Determine the [x, y] coordinate at the center of the cell enclosing the given text.  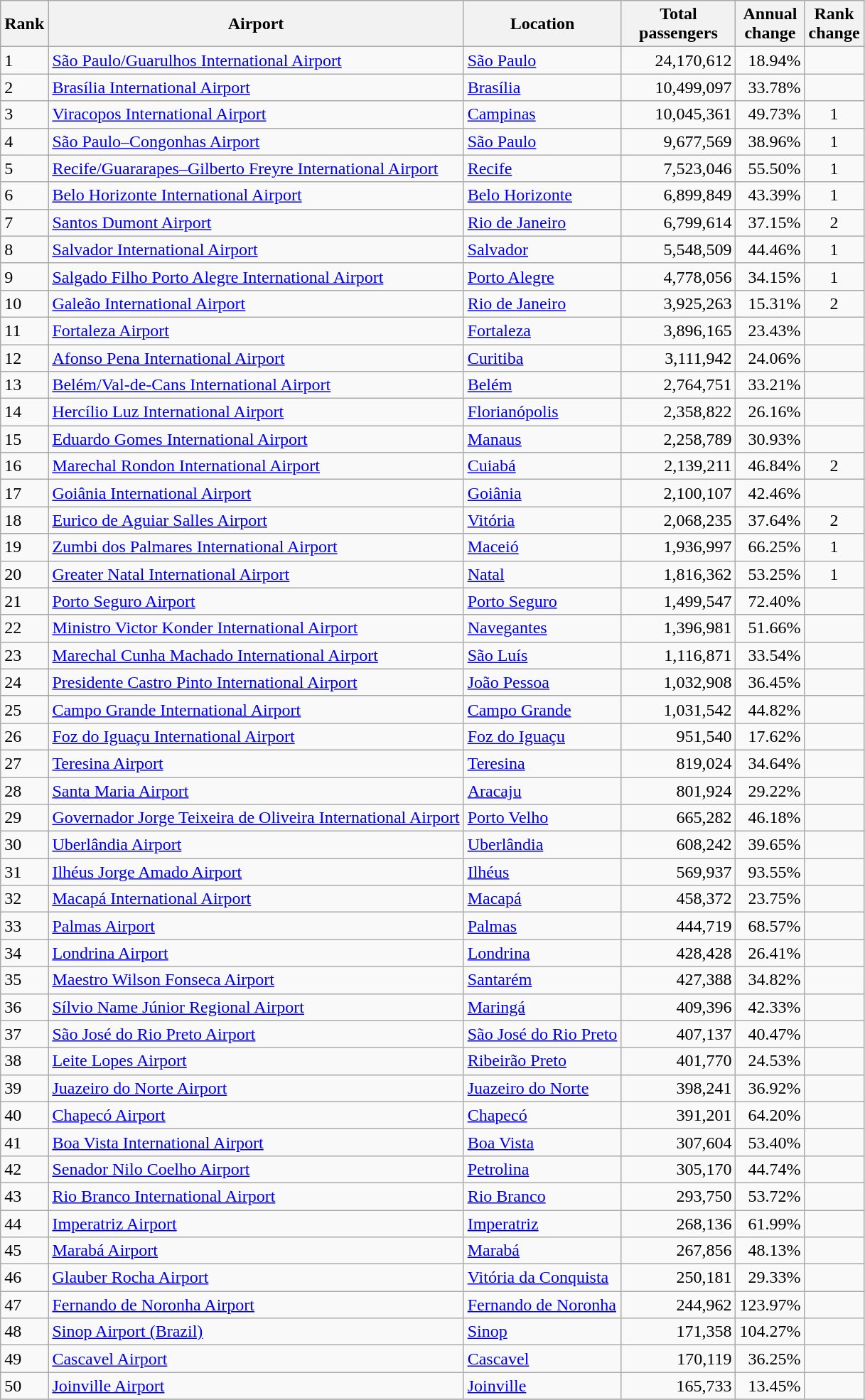
29 [24, 818]
Eurico de Aguiar Salles Airport [256, 520]
19 [24, 547]
33.78% [770, 87]
37.64% [770, 520]
458,372 [678, 899]
268,136 [678, 1223]
45 [24, 1251]
35 [24, 980]
Goiânia [542, 493]
Fortaleza [542, 330]
Uberlândia Airport [256, 845]
41 [24, 1142]
Teresina [542, 763]
3,111,942 [678, 357]
Uberlândia [542, 845]
9 [24, 276]
Zumbi dos Palmares International Airport [256, 547]
Greater Natal International Airport [256, 574]
42.46% [770, 493]
44.82% [770, 709]
Rio Branco [542, 1196]
68.57% [770, 926]
244,962 [678, 1305]
Vitória [542, 520]
Porto Alegre [542, 276]
250,181 [678, 1278]
Porto Seguro [542, 601]
Macapá [542, 899]
11 [24, 330]
398,241 [678, 1088]
Imperatriz Airport [256, 1223]
951,540 [678, 736]
409,396 [678, 1007]
33 [24, 926]
27 [24, 763]
Glauber Rocha Airport [256, 1278]
São José do Rio Preto Airport [256, 1034]
Annualchange [770, 24]
36 [24, 1007]
Eduardo Gomes International Airport [256, 439]
Teresina Airport [256, 763]
5,548,509 [678, 249]
10,499,097 [678, 87]
Fernando de Noronha Airport [256, 1305]
7,523,046 [678, 168]
13.45% [770, 1386]
53.40% [770, 1142]
47 [24, 1305]
72.40% [770, 601]
46.84% [770, 466]
33.54% [770, 655]
123.97% [770, 1305]
44 [24, 1223]
Santos Dumont Airport [256, 222]
Sinop Airport (Brazil) [256, 1332]
1,116,871 [678, 655]
15.31% [770, 303]
Navegantes [542, 628]
104.27% [770, 1332]
3,896,165 [678, 330]
55.50% [770, 168]
12 [24, 357]
Marabá [542, 1251]
569,937 [678, 872]
Campo Grande International Airport [256, 709]
Curitiba [542, 357]
819,024 [678, 763]
28 [24, 791]
Ribeirão Preto [542, 1061]
Belo Horizonte International Airport [256, 195]
8 [24, 249]
Maceió [542, 547]
427,388 [678, 980]
305,170 [678, 1169]
Salvador International Airport [256, 249]
Santarém [542, 980]
13 [24, 385]
Ilhéus Jorge Amado Airport [256, 872]
Porto Velho [542, 818]
444,719 [678, 926]
407,137 [678, 1034]
1,816,362 [678, 574]
Macapá International Airport [256, 899]
30 [24, 845]
Campo Grande [542, 709]
Foz do Iguaçu International Airport [256, 736]
Brasília [542, 87]
24.06% [770, 357]
48.13% [770, 1251]
267,856 [678, 1251]
Location [542, 24]
20 [24, 574]
Cuiabá [542, 466]
São Luís [542, 655]
39.65% [770, 845]
Petrolina [542, 1169]
293,750 [678, 1196]
Boa Vista International Airport [256, 1142]
26.41% [770, 953]
171,358 [678, 1332]
São Paulo/Guarulhos International Airport [256, 60]
Cascavel [542, 1359]
1,499,547 [678, 601]
34 [24, 953]
9,677,569 [678, 141]
44.74% [770, 1169]
Sinop [542, 1332]
46.18% [770, 818]
46 [24, 1278]
Belo Horizonte [542, 195]
Vitória da Conquista [542, 1278]
24,170,612 [678, 60]
Rio Branco International Airport [256, 1196]
49 [24, 1359]
7 [24, 222]
23 [24, 655]
34.64% [770, 763]
66.25% [770, 547]
Airport [256, 24]
428,428 [678, 953]
Salgado Filho Porto Alegre International Airport [256, 276]
2,100,107 [678, 493]
Porto Seguro Airport [256, 601]
31 [24, 872]
Salvador [542, 249]
Hercílio Luz International Airport [256, 412]
401,770 [678, 1061]
Chapecó [542, 1115]
51.66% [770, 628]
João Pessoa [542, 682]
665,282 [678, 818]
25 [24, 709]
165,733 [678, 1386]
34.15% [770, 276]
Goiânia International Airport [256, 493]
Londrina Airport [256, 953]
64.20% [770, 1115]
Maringá [542, 1007]
Maestro Wilson Fonseca Airport [256, 980]
30.93% [770, 439]
Leite Lopes Airport [256, 1061]
Joinville [542, 1386]
Fortaleza Airport [256, 330]
Palmas Airport [256, 926]
Sílvio Name Júnior Regional Airport [256, 1007]
29.22% [770, 791]
Londrina [542, 953]
49.73% [770, 114]
26 [24, 736]
Campinas [542, 114]
Joinville Airport [256, 1386]
18.94% [770, 60]
37.15% [770, 222]
Cascavel Airport [256, 1359]
48 [24, 1332]
42 [24, 1169]
Natal [542, 574]
Brasília International Airport [256, 87]
33.21% [770, 385]
38 [24, 1061]
170,119 [678, 1359]
Florianópolis [542, 412]
53.72% [770, 1196]
Foz do Iguaçu [542, 736]
14 [24, 412]
4 [24, 141]
Marechal Rondon International Airport [256, 466]
Recife/Guararapes–Gilberto Freyre International Airport [256, 168]
Ilhéus [542, 872]
40.47% [770, 1034]
2,764,751 [678, 385]
Rank [24, 24]
1,396,981 [678, 628]
50 [24, 1386]
4,778,056 [678, 276]
307,604 [678, 1142]
3 [24, 114]
Ministro Victor Konder International Airport [256, 628]
Rankchange [834, 24]
34.82% [770, 980]
Marabá Airport [256, 1251]
2,139,211 [678, 466]
Manaus [542, 439]
Recife [542, 168]
22 [24, 628]
Galeão International Airport [256, 303]
Aracaju [542, 791]
Juazeiro do Norte Airport [256, 1088]
Chapecó Airport [256, 1115]
3,925,263 [678, 303]
93.55% [770, 872]
61.99% [770, 1223]
Imperatriz [542, 1223]
36.92% [770, 1088]
São Paulo–Congonhas Airport [256, 141]
24 [24, 682]
2,258,789 [678, 439]
17.62% [770, 736]
391,201 [678, 1115]
Palmas [542, 926]
44.46% [770, 249]
Fernando de Noronha [542, 1305]
43.39% [770, 195]
43 [24, 1196]
21 [24, 601]
Governador Jorge Teixeira de Oliveira International Airport [256, 818]
17 [24, 493]
Juazeiro do Norte [542, 1088]
53.25% [770, 574]
26.16% [770, 412]
42.33% [770, 1007]
37 [24, 1034]
Afonso Pena International Airport [256, 357]
1,936,997 [678, 547]
608,242 [678, 845]
23.43% [770, 330]
1,032,908 [678, 682]
Totalpassengers [678, 24]
2,068,235 [678, 520]
Marechal Cunha Machado International Airport [256, 655]
23.75% [770, 899]
36.25% [770, 1359]
15 [24, 439]
801,924 [678, 791]
32 [24, 899]
39 [24, 1088]
18 [24, 520]
São José do Rio Preto [542, 1034]
Presidente Castro Pinto International Airport [256, 682]
24.53% [770, 1061]
40 [24, 1115]
16 [24, 466]
38.96% [770, 141]
Viracopos International Airport [256, 114]
6 [24, 195]
1,031,542 [678, 709]
Boa Vista [542, 1142]
6,799,614 [678, 222]
10 [24, 303]
Belém/Val-de-Cans International Airport [256, 385]
Santa Maria Airport [256, 791]
10,045,361 [678, 114]
Belém [542, 385]
2,358,822 [678, 412]
5 [24, 168]
Senador Nilo Coelho Airport [256, 1169]
29.33% [770, 1278]
36.45% [770, 682]
6,899,849 [678, 195]
